Capture the cell that displays the provided text and extract its (x, y) central coordinate. 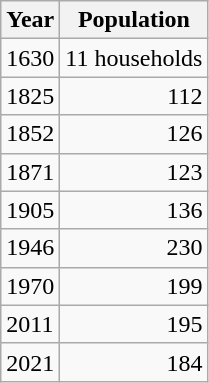
126 (134, 134)
2011 (30, 324)
1970 (30, 286)
123 (134, 172)
1946 (30, 248)
Population (134, 20)
1905 (30, 210)
199 (134, 286)
1630 (30, 58)
1825 (30, 96)
Year (30, 20)
230 (134, 248)
136 (134, 210)
195 (134, 324)
2021 (30, 362)
184 (134, 362)
11 households (134, 58)
1852 (30, 134)
1871 (30, 172)
112 (134, 96)
